For the text-containing cell, return its midpoint in (X, Y) coordinate format. 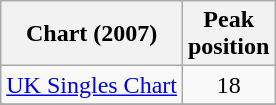
18 (228, 85)
UK Singles Chart (92, 85)
Chart (2007) (92, 34)
Peakposition (228, 34)
